From the cell containing the given text, extract its center point as [x, y] coordinate. 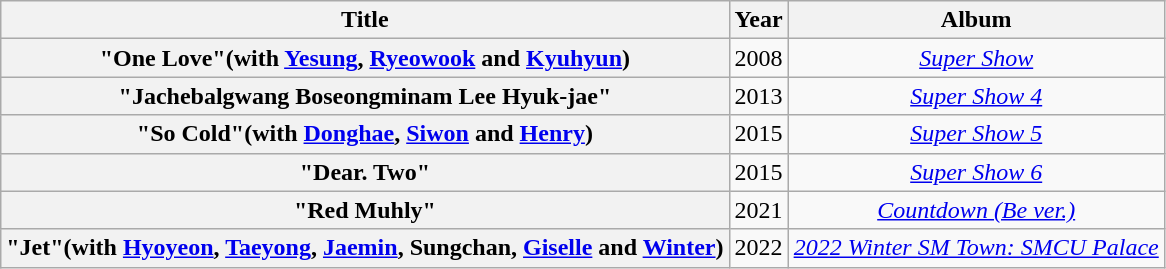
Title [365, 20]
"One Love"(with Yesung, Ryeowook and Kyuhyun) [365, 58]
2021 [758, 210]
2022 Winter SM Town: SMCU Palace [976, 248]
"Jet"(with Hyoyeon, Taeyong, Jaemin, Sungchan, Giselle and Winter) [365, 248]
Album [976, 20]
"Red Muhly" [365, 210]
Super Show [976, 58]
Countdown (Be ver.) [976, 210]
2013 [758, 96]
Super Show 6 [976, 172]
Year [758, 20]
Super Show 5 [976, 134]
"So Cold"(with Donghae, Siwon and Henry) [365, 134]
Super Show 4 [976, 96]
"Jachebalgwang Boseongminam Lee Hyuk-jae" [365, 96]
"Dear. Two" [365, 172]
2022 [758, 248]
2008 [758, 58]
